Determine the (X, Y) coordinate at the center of the cell enclosing the given text.  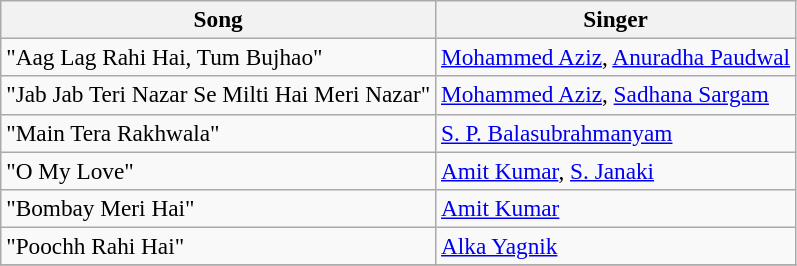
Mohammed Aziz, Sadhana Sargam (616, 95)
Mohammed Aziz, Anuradha Paudwal (616, 57)
"Main Tera Rakhwala" (218, 133)
"Bombay Meri Hai" (218, 208)
Singer (616, 19)
S. P. Balasubrahmanyam (616, 133)
"Jab Jab Teri Nazar Se Milti Hai Meri Nazar" (218, 95)
"Aag Lag Rahi Hai, Tum Bujhao" (218, 57)
"Poochh Rahi Hai" (218, 246)
Amit Kumar, S. Janaki (616, 170)
Song (218, 19)
Alka Yagnik (616, 246)
"O My Love" (218, 170)
Amit Kumar (616, 208)
